Detect which cell encompasses the target text, then output its (x, y) center coordinate. 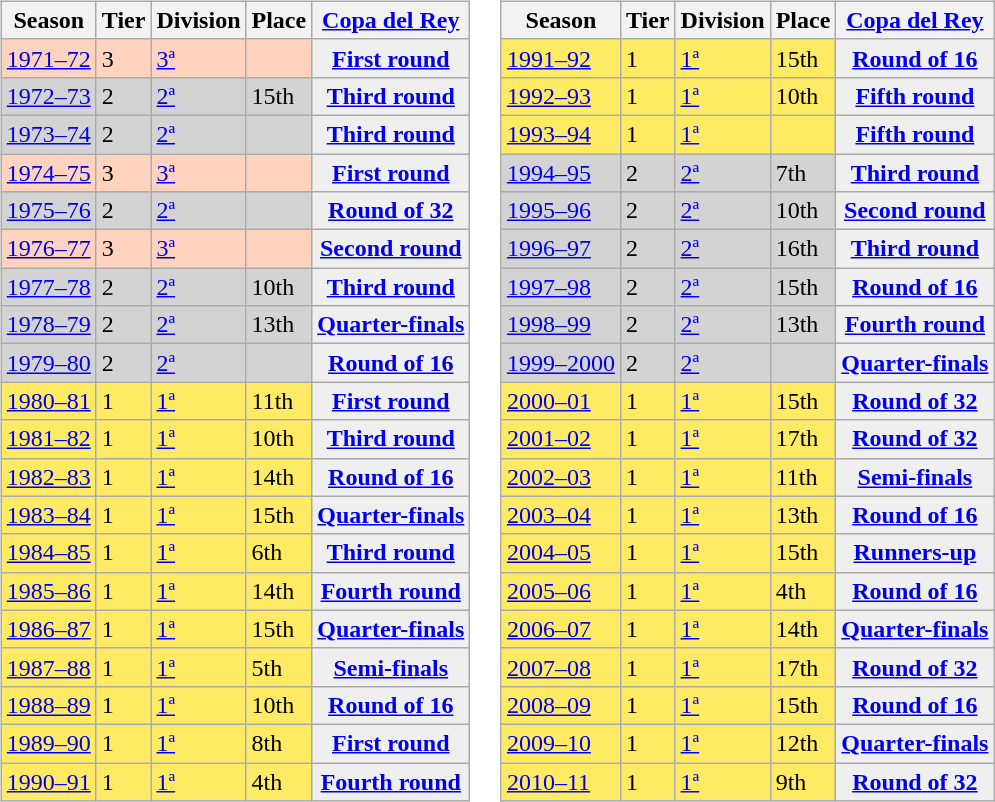
6th (279, 553)
1972–73 (48, 96)
2000–01 (560, 401)
1989–90 (48, 743)
2002–03 (560, 477)
1983–84 (48, 515)
2010–11 (560, 781)
2003–04 (560, 515)
7th (803, 173)
1979–80 (48, 363)
2001–02 (560, 439)
1973–74 (48, 134)
1993–94 (560, 134)
1974–75 (48, 173)
1977–78 (48, 287)
1998–99 (560, 325)
2008–09 (560, 705)
12th (803, 743)
2006–07 (560, 629)
1988–89 (48, 705)
2004–05 (560, 553)
1980–81 (48, 401)
1976–77 (48, 249)
1990–91 (48, 781)
8th (279, 743)
1991–92 (560, 58)
2007–08 (560, 667)
1971–72 (48, 58)
9th (803, 781)
1987–88 (48, 667)
Runners-up (915, 553)
1984–85 (48, 553)
5th (279, 667)
1999–2000 (560, 363)
1986–87 (48, 629)
1981–82 (48, 439)
2009–10 (560, 743)
1995–96 (560, 211)
1997–98 (560, 287)
1996–97 (560, 249)
2005–06 (560, 591)
1975–76 (48, 211)
1992–93 (560, 96)
16th (803, 249)
1994–95 (560, 173)
1982–83 (48, 477)
1978–79 (48, 325)
1985–86 (48, 591)
